Pinpoint the cell where the given text exists, returning its [X, Y] midpoint coordinate. 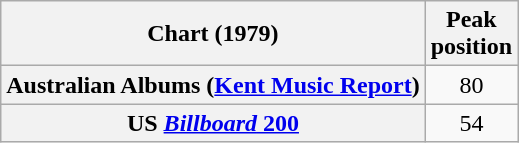
Peakposition [471, 34]
Australian Albums (Kent Music Report) [213, 85]
US Billboard 200 [213, 123]
54 [471, 123]
80 [471, 85]
Chart (1979) [213, 34]
